Detect which cell encompasses the target text, then output its (X, Y) center coordinate. 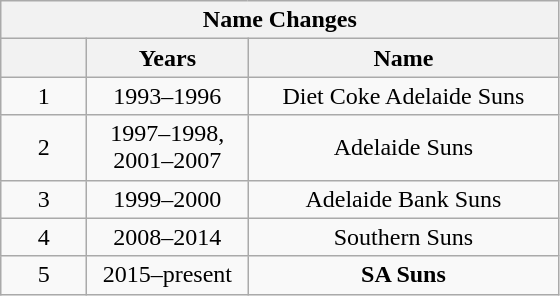
Name Changes (280, 20)
Adelaide Suns (404, 148)
1 (44, 96)
SA Suns (404, 275)
1997–1998,2001–2007 (168, 148)
Southern Suns (404, 237)
1993–1996 (168, 96)
2008–2014 (168, 237)
2 (44, 148)
1999–2000 (168, 199)
3 (44, 199)
Diet Coke Adelaide Suns (404, 96)
5 (44, 275)
Adelaide Bank Suns (404, 199)
Years (168, 58)
Name (404, 58)
2015–present (168, 275)
4 (44, 237)
